Output the (X, Y) coordinate of the center of the cell containing the given text.  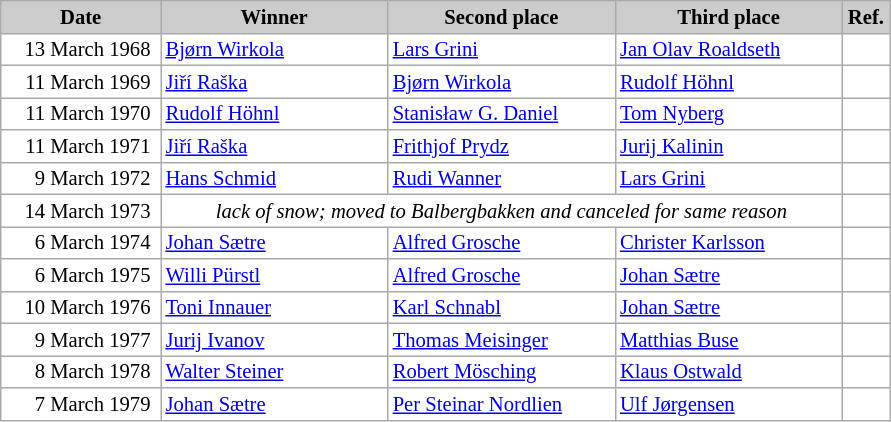
Rudi Wanner (502, 178)
Matthias Buse (728, 339)
10 March 1976 (81, 307)
11 March 1969 (81, 81)
Ulf Jørgensen (728, 404)
Hans Schmid (274, 178)
8 March 1978 (81, 371)
Christer Karlsson (728, 242)
13 March 1968 (81, 49)
Walter Steiner (274, 371)
Robert Mösching (502, 371)
9 March 1977 (81, 339)
9 March 1972 (81, 178)
lack of snow; moved to Balbergbakken and canceled for same reason (501, 210)
Karl Schnabl (502, 307)
Stanisław G. Daniel (502, 113)
14 March 1973 (81, 210)
11 March 1971 (81, 146)
Frithjof Prydz (502, 146)
Jurij Kalinin (728, 146)
Jan Olav Roaldseth (728, 49)
11 March 1970 (81, 113)
Toni Innauer (274, 307)
Date (81, 16)
7 March 1979 (81, 404)
6 March 1974 (81, 242)
Second place (502, 16)
Per Steinar Nordlien (502, 404)
Tom Nyberg (728, 113)
Third place (728, 16)
Winner (274, 16)
Thomas Meisinger (502, 339)
Willi Pürstl (274, 274)
Ref. (866, 16)
6 March 1975 (81, 274)
Klaus Ostwald (728, 371)
Jurij Ivanov (274, 339)
